Provide the (x, y) coordinate of the cell's center where the given text is located.  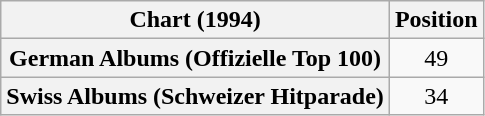
Chart (1994) (196, 20)
Position (436, 20)
German Albums (Offizielle Top 100) (196, 58)
49 (436, 58)
Swiss Albums (Schweizer Hitparade) (196, 96)
34 (436, 96)
